Provide the (X, Y) coordinate of the cell's center where the given text is located.  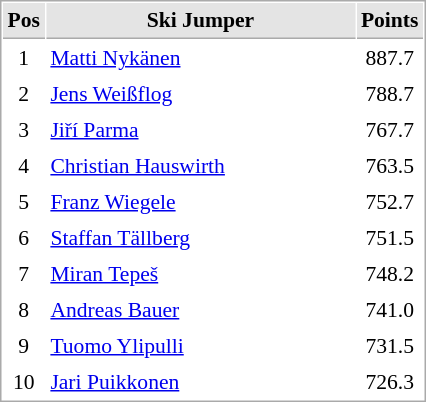
Christian Hauswirth (200, 165)
Jens Weißflog (200, 93)
8 (24, 309)
Miran Tepeš (200, 273)
726.3 (390, 381)
1 (24, 57)
788.7 (390, 93)
5 (24, 201)
10 (24, 381)
Ski Jumper (200, 21)
748.2 (390, 273)
Points (390, 21)
3 (24, 129)
741.0 (390, 309)
887.7 (390, 57)
4 (24, 165)
6 (24, 237)
2 (24, 93)
Jari Puikkonen (200, 381)
763.5 (390, 165)
Jiří Parma (200, 129)
9 (24, 345)
Staffan Tällberg (200, 237)
Tuomo Ylipulli (200, 345)
Andreas Bauer (200, 309)
731.5 (390, 345)
Pos (24, 21)
767.7 (390, 129)
Matti Nykänen (200, 57)
751.5 (390, 237)
752.7 (390, 201)
Franz Wiegele (200, 201)
7 (24, 273)
